Return the [x, y] coordinate for the center point of the cell that contains the specified text.  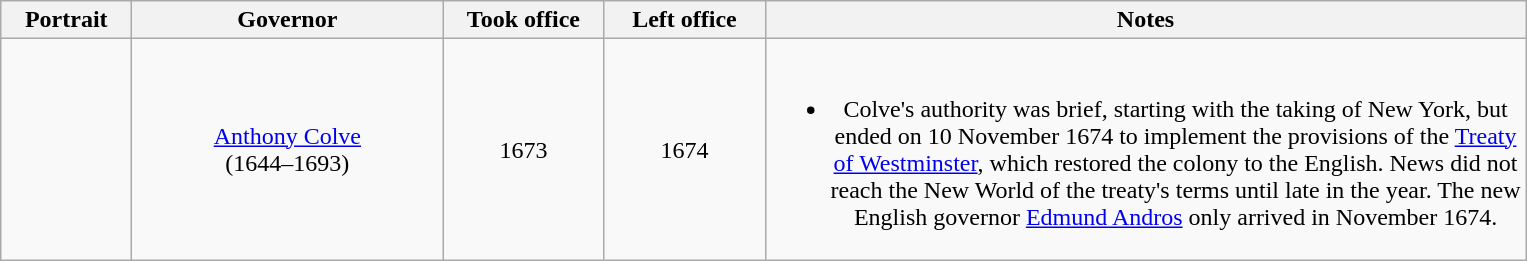
1674 [684, 150]
Governor [288, 20]
Left office [684, 20]
1673 [524, 150]
Took office [524, 20]
Portrait [66, 20]
Notes [1146, 20]
Anthony Colve (1644–1693) [288, 150]
